Determine the [X, Y] coordinate at the center of the cell enclosing the given text.  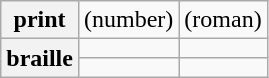
(number) [128, 20]
(roman) [223, 20]
braille [40, 58]
print [40, 20]
